Return the (x, y) coordinate for the center point of the cell that contains the specified text.  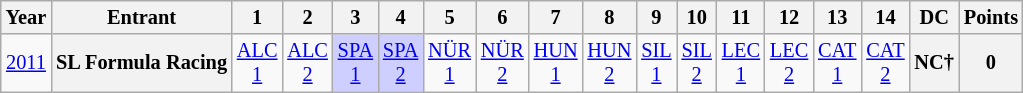
13 (837, 17)
NC† (934, 63)
DC (934, 17)
Points (991, 17)
2011 (26, 63)
SIL1 (656, 63)
0 (991, 63)
ALC1 (257, 63)
LEC1 (741, 63)
SIL2 (697, 63)
12 (789, 17)
10 (697, 17)
8 (609, 17)
CAT1 (837, 63)
2 (307, 17)
HUN2 (609, 63)
NÜR2 (502, 63)
LEC2 (789, 63)
SPA2 (400, 63)
3 (356, 17)
HUN1 (556, 63)
SPA1 (356, 63)
Year (26, 17)
Entrant (142, 17)
11 (741, 17)
1 (257, 17)
6 (502, 17)
CAT2 (885, 63)
14 (885, 17)
SL Formula Racing (142, 63)
4 (400, 17)
7 (556, 17)
NÜR1 (450, 63)
9 (656, 17)
5 (450, 17)
ALC2 (307, 63)
